Search for the cell housing the specified text and yield its (x, y) center coordinate. 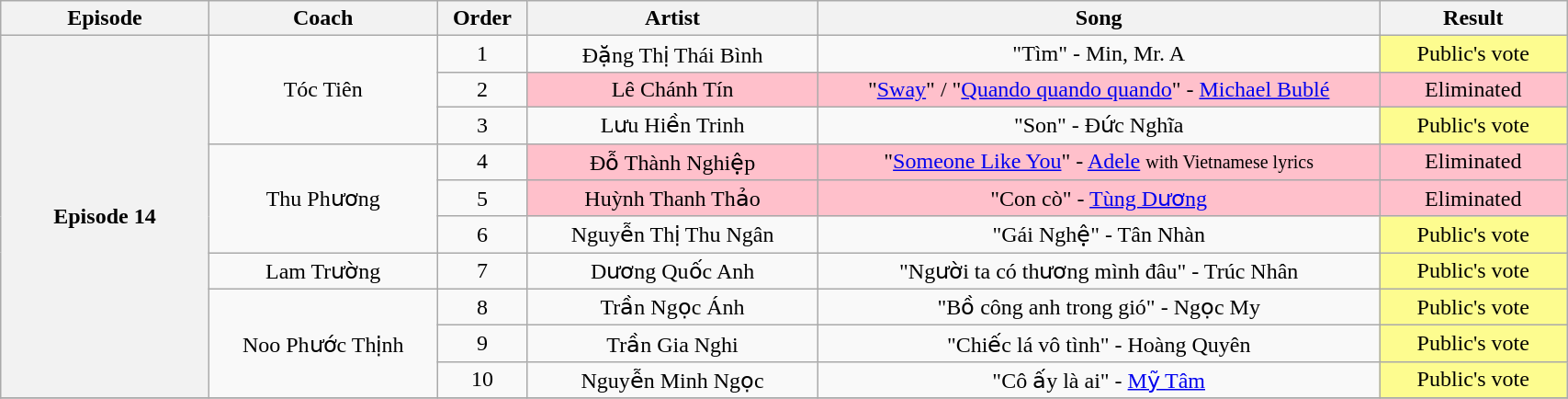
Đặng Thị Thái Bình (672, 54)
7 (481, 271)
"Bồ công anh trong gió" - Ngọc My (1099, 307)
Lê Chánh Tín (672, 89)
1 (481, 54)
Tóc Tiên (323, 90)
Thu Phương (323, 199)
Episode (105, 18)
6 (481, 234)
Lam Trường (323, 271)
Nguyễn Minh Ngọc (672, 380)
"Sway" / "Quando quando quando" - Michael Bublé (1099, 89)
Trần Ngọc Ánh (672, 307)
Lưu Hiền Trinh (672, 125)
"Someone Like You" - Adele with Vietnamese lyrics (1099, 162)
3 (481, 125)
"Người ta có thương mình đâu" - Trúc Nhân (1099, 271)
5 (481, 199)
Result (1473, 18)
"Con cò" - Tùng Dương (1099, 199)
"Son" - Đức Nghĩa (1099, 125)
Coach (323, 18)
2 (481, 89)
Đỗ Thành Nghiệp (672, 162)
Huỳnh Thanh Thảo (672, 199)
Dương Quốc Anh (672, 271)
9 (481, 344)
Nguyễn Thị Thu Ngân (672, 234)
"Chiếc lá vô tình" - Hoàng Quyên (1099, 344)
4 (481, 162)
Episode 14 (105, 217)
"Cô ấy là ai" - Mỹ Tâm (1099, 380)
10 (481, 380)
Noo Phước Thịnh (323, 344)
Song (1099, 18)
Artist (672, 18)
"Tìm" - Min, Mr. A (1099, 54)
8 (481, 307)
"Gái Nghệ" - Tân Nhàn (1099, 234)
Trần Gia Nghi (672, 344)
Order (481, 18)
